Return the (X, Y) coordinate for the center point of the cell that contains the specified text.  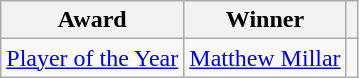
Award (92, 20)
Matthew Millar (265, 58)
Player of the Year (92, 58)
Winner (265, 20)
